Detect which cell encompasses the target text, then output its (x, y) center coordinate. 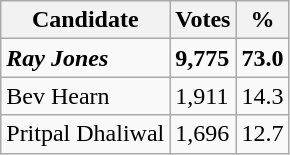
73.0 (262, 58)
1,911 (203, 96)
Candidate (86, 20)
12.7 (262, 134)
Votes (203, 20)
9,775 (203, 58)
Pritpal Dhaliwal (86, 134)
% (262, 20)
Ray Jones (86, 58)
1,696 (203, 134)
14.3 (262, 96)
Bev Hearn (86, 96)
